Find where the given text appears and provide that cell's center as [X, Y] coordinate. 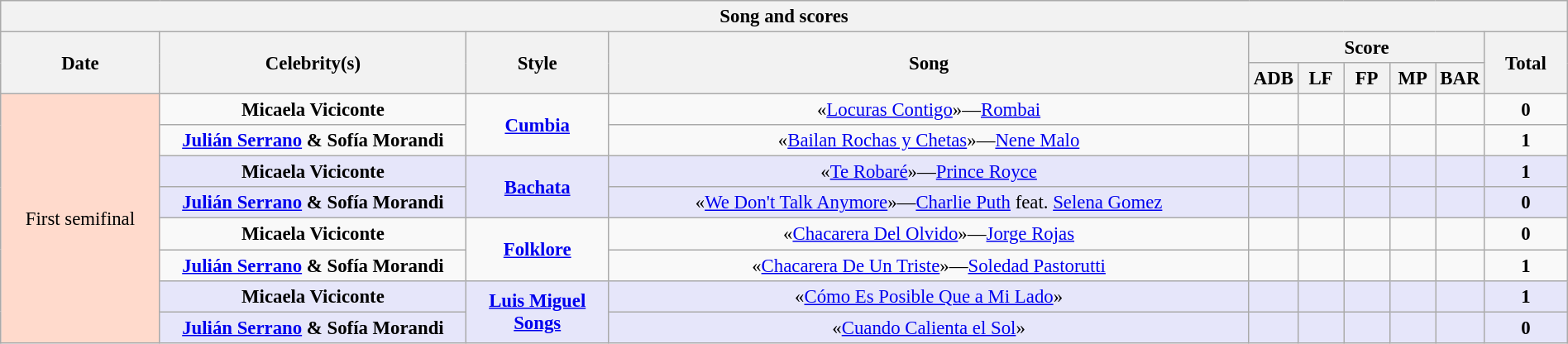
Score [1366, 48]
BAR [1460, 79]
«Chacarera De Un Triste»—Soledad Pastorutti [930, 265]
«Bailan Rochas y Chetas»—Nene Malo [930, 141]
FP [1367, 79]
Folklore [538, 250]
Date [80, 63]
«We Don't Talk Anymore»—Charlie Puth feat. Selena Gomez [930, 203]
MP [1413, 79]
«Cuando Calienta el Sol» [930, 327]
«Locuras Contigo»—Rombai [930, 110]
Total [1527, 63]
«Te Robaré»—Prince Royce [930, 172]
Song and scores [784, 17]
Luis MiguelSongs [538, 311]
LF [1321, 79]
Song [930, 63]
ADB [1274, 79]
Cumbia [538, 126]
Celebrity(s) [313, 63]
«Chacarera Del Olvido»—Jorge Rojas [930, 234]
Bachata [538, 187]
Style [538, 63]
First semifinal [80, 218]
«Cómo Es Posible Que a Mi Lado» [930, 296]
